Output the (X, Y) coordinate of the center of the cell containing the given text.  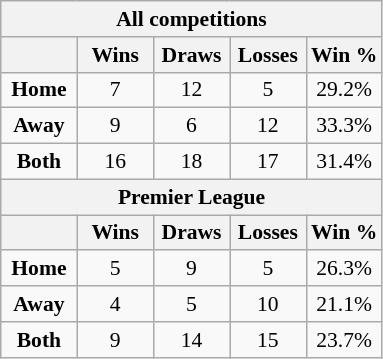
Premier League (192, 197)
23.7% (344, 340)
31.4% (344, 162)
10 (268, 304)
16 (115, 162)
15 (268, 340)
6 (191, 126)
17 (268, 162)
14 (191, 340)
7 (115, 90)
4 (115, 304)
18 (191, 162)
All competitions (192, 19)
29.2% (344, 90)
21.1% (344, 304)
33.3% (344, 126)
26.3% (344, 269)
